Locate the cell with the specified text and output its (X, Y) center coordinate. 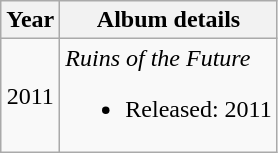
2011 (30, 96)
Album details (168, 20)
Ruins of the FutureReleased: 2011 (168, 96)
Year (30, 20)
